Determine the [x, y] coordinate at the center of the cell enclosing the given text.  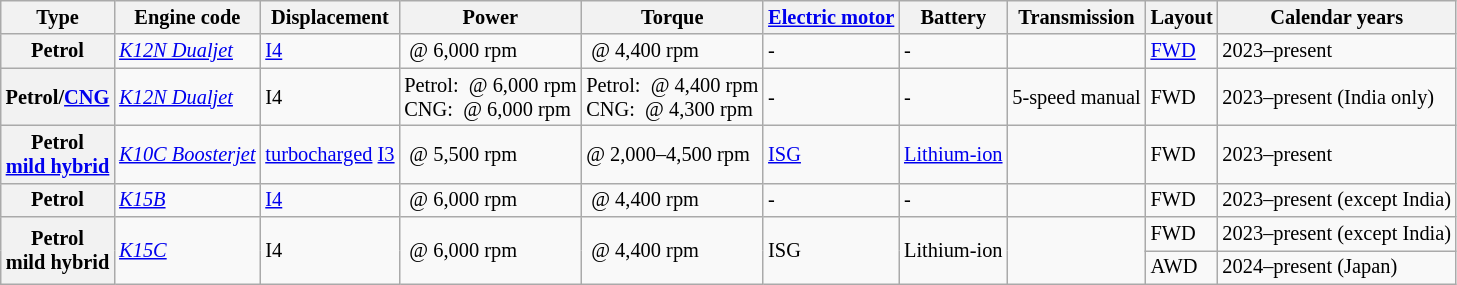
Petrol: @ 6,000 rpmCNG: @ 6,000 rpm [490, 97]
5-speed manual [1076, 97]
Power [490, 17]
Battery [953, 17]
K15C [187, 250]
Electric motor [831, 17]
@ 5,500 rpm [490, 154]
AWD [1182, 267]
K15B [187, 200]
Engine code [187, 17]
Transmission [1076, 17]
Displacement [330, 17]
Calendar years [1337, 17]
Torque [672, 17]
K10C Boosterjet [187, 154]
2024–present (Japan) [1337, 267]
@ 2,000–4,500 rpm [672, 154]
turbocharged I3 [330, 154]
Petrol/CNG [58, 97]
Petrol: @ 4,400 rpmCNG: @ 4,300 rpm [672, 97]
Layout [1182, 17]
Type [58, 17]
2023–present (India only) [1337, 97]
